Return the (X, Y) coordinate for the center point of the cell that contains the specified text.  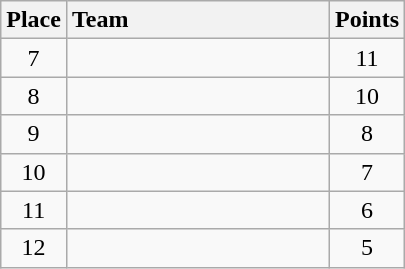
Team (198, 20)
6 (368, 210)
9 (34, 134)
Place (34, 20)
Points (368, 20)
12 (34, 248)
5 (368, 248)
